From the cell containing the given text, extract its center point as (X, Y) coordinate. 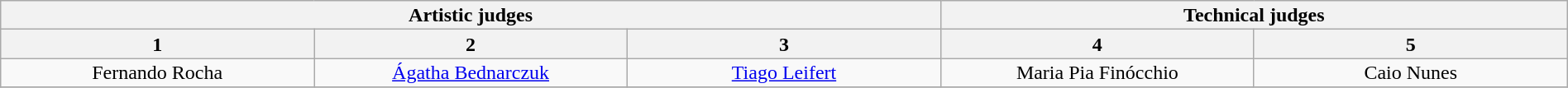
1 (157, 44)
4 (1097, 44)
Caio Nunes (1411, 72)
Fernando Rocha (157, 72)
5 (1411, 44)
Technical judges (1254, 15)
Maria Pia Finócchio (1097, 72)
3 (784, 44)
Ágatha Bednarczuk (471, 72)
Tiago Leifert (784, 72)
Artistic judges (471, 15)
2 (471, 44)
